Capture the cell that displays the provided text and extract its (X, Y) central coordinate. 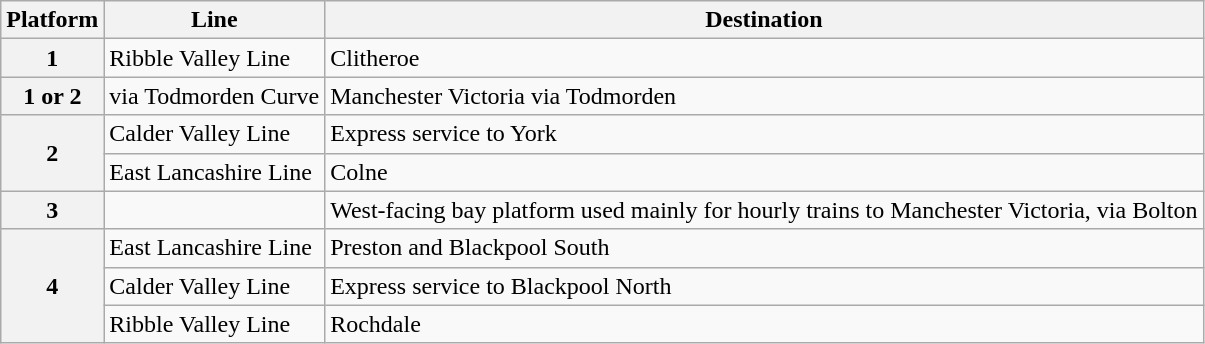
Rochdale (764, 324)
Clitheroe (764, 58)
Express service to Blackpool North (764, 286)
1 or 2 (52, 96)
Preston and Blackpool South (764, 248)
1 (52, 58)
Platform (52, 20)
Colne (764, 172)
Manchester Victoria via Todmorden (764, 96)
2 (52, 153)
via Todmorden Curve (214, 96)
West-facing bay platform used mainly for hourly trains to Manchester Victoria, via Bolton (764, 210)
Destination (764, 20)
4 (52, 286)
Line (214, 20)
Express service to York (764, 134)
3 (52, 210)
